Capture the cell that displays the provided text and extract its (x, y) central coordinate. 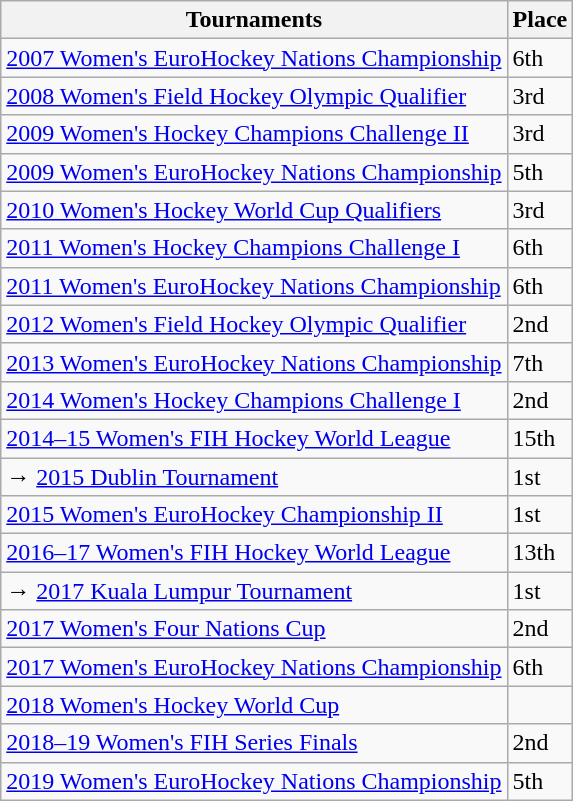
2018 Women's Hockey World Cup (254, 705)
2014–15 Women's FIH Hockey World League (254, 438)
2007 Women's EuroHockey Nations Championship (254, 58)
2009 Women's EuroHockey Nations Championship (254, 172)
Tournaments (254, 20)
2010 Women's Hockey World Cup Qualifiers (254, 210)
2017 Women's EuroHockey Nations Championship (254, 667)
2012 Women's Field Hockey Olympic Qualifier (254, 324)
→ 2015 Dublin Tournament (254, 477)
15th (540, 438)
2017 Women's Four Nations Cup (254, 629)
2018–19 Women's FIH Series Finals (254, 743)
2011 Women's Hockey Champions Challenge I (254, 248)
2009 Women's Hockey Champions Challenge II (254, 134)
7th (540, 362)
2013 Women's EuroHockey Nations Championship (254, 362)
2014 Women's Hockey Champions Challenge I (254, 400)
2015 Women's EuroHockey Championship II (254, 515)
2011 Women's EuroHockey Nations Championship (254, 286)
→ 2017 Kuala Lumpur Tournament (254, 591)
2016–17 Women's FIH Hockey World League (254, 553)
2008 Women's Field Hockey Olympic Qualifier (254, 96)
Place (540, 20)
13th (540, 553)
2019 Women's EuroHockey Nations Championship (254, 781)
